Pinpoint the cell where the given text exists, returning its [X, Y] midpoint coordinate. 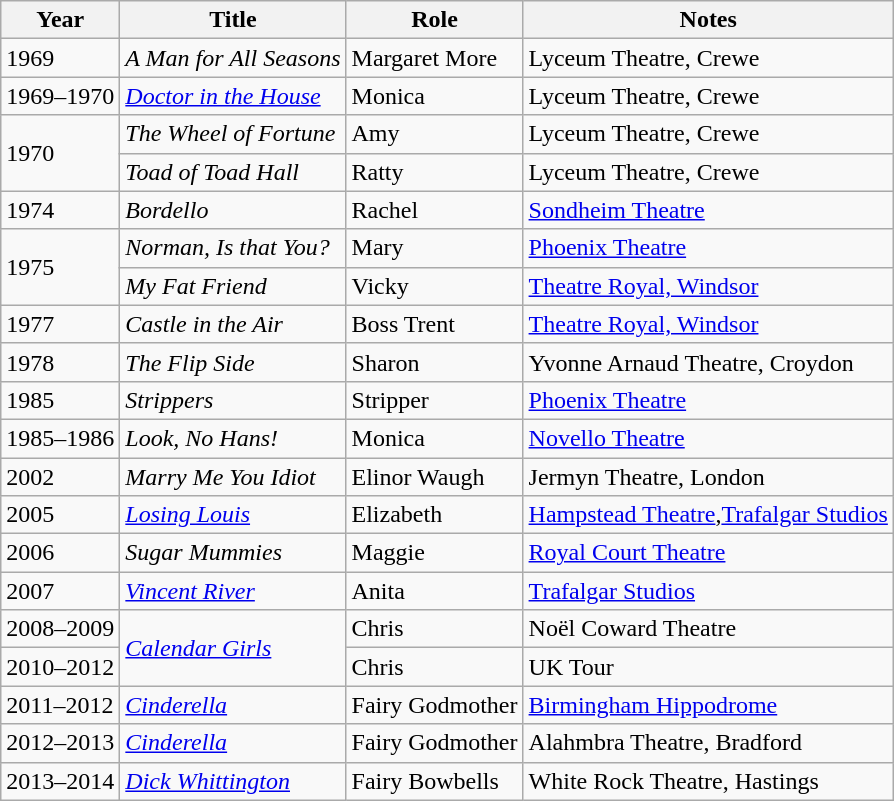
My Fat Friend [233, 286]
Sugar Mummies [233, 553]
Margaret More [434, 58]
2012–2013 [60, 743]
Norman, Is that You? [233, 248]
Losing Louis [233, 515]
Title [233, 20]
UK Tour [708, 667]
Bordello [233, 210]
Anita [434, 591]
Vincent River [233, 591]
1969 [60, 58]
Royal Court Theatre [708, 553]
Noël Coward Theatre [708, 629]
2013–2014 [60, 781]
2011–2012 [60, 705]
The Flip Side [233, 362]
Dick Whittington [233, 781]
Toad of Toad Hall [233, 172]
2005 [60, 515]
A Man for All Seasons [233, 58]
1977 [60, 324]
Novello Theatre [708, 438]
Alahmbra Theatre, Bradford [708, 743]
Mary [434, 248]
Hampstead Theatre,Trafalgar Studios [708, 515]
Year [60, 20]
Doctor in the House [233, 96]
The Wheel of Fortune [233, 134]
Sondheim Theatre [708, 210]
Calendar Girls [233, 648]
2006 [60, 553]
Notes [708, 20]
2008–2009 [60, 629]
Trafalgar Studios [708, 591]
Elinor Waugh [434, 477]
Marry Me You Idiot [233, 477]
Elizabeth [434, 515]
Rachel [434, 210]
1974 [60, 210]
Fairy Bowbells [434, 781]
Ratty [434, 172]
2010–2012 [60, 667]
Yvonne Arnaud Theatre, Croydon [708, 362]
1985 [60, 400]
Look, No Hans! [233, 438]
1985–1986 [60, 438]
Role [434, 20]
1978 [60, 362]
2007 [60, 591]
Boss Trent [434, 324]
Sharon [434, 362]
Jermyn Theatre, London [708, 477]
Castle in the Air [233, 324]
Vicky [434, 286]
Amy [434, 134]
1969–1970 [60, 96]
Stripper [434, 400]
1970 [60, 153]
2002 [60, 477]
1975 [60, 267]
Birmingham Hippodrome [708, 705]
Maggie [434, 553]
Strippers [233, 400]
White Rock Theatre, Hastings [708, 781]
